Locate the cell with the specified text and output its (x, y) center coordinate. 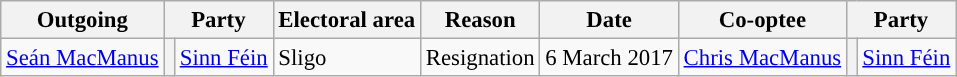
Resignation (480, 58)
Reason (480, 20)
Sligo (346, 58)
Electoral area (346, 20)
6 March 2017 (609, 58)
Seán MacManus (82, 58)
Co-optee (762, 20)
Chris MacManus (762, 58)
Date (609, 20)
Outgoing (82, 20)
